Extract the [x, y] coordinate from the center of the cell holding the provided text.  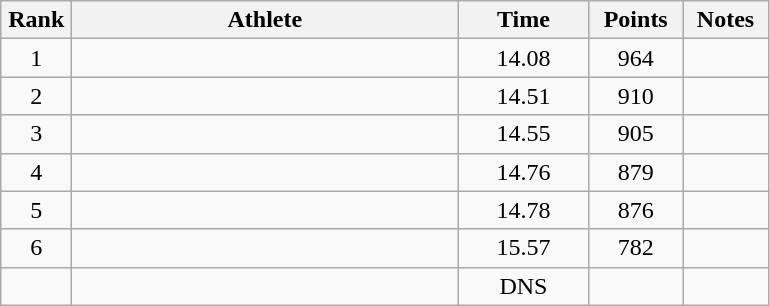
782 [636, 248]
905 [636, 134]
4 [36, 172]
14.51 [524, 96]
3 [36, 134]
Points [636, 20]
DNS [524, 286]
Rank [36, 20]
Notes [725, 20]
6 [36, 248]
879 [636, 172]
5 [36, 210]
14.78 [524, 210]
14.08 [524, 58]
14.76 [524, 172]
1 [36, 58]
14.55 [524, 134]
910 [636, 96]
964 [636, 58]
876 [636, 210]
15.57 [524, 248]
Time [524, 20]
2 [36, 96]
Athlete [265, 20]
